Detect which cell encompasses the target text, then output its (x, y) center coordinate. 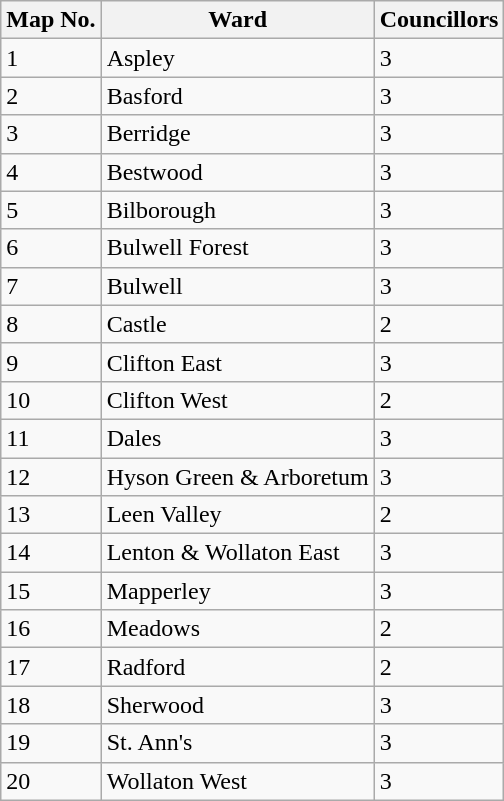
14 (51, 553)
6 (51, 248)
19 (51, 743)
Aspley (238, 58)
7 (51, 286)
18 (51, 705)
15 (51, 591)
Mapperley (238, 591)
Dales (238, 438)
Bulwell (238, 286)
4 (51, 172)
Bilborough (238, 210)
Clifton East (238, 362)
Sherwood (238, 705)
Castle (238, 324)
Bestwood (238, 172)
St. Ann's (238, 743)
20 (51, 781)
Leen Valley (238, 515)
Radford (238, 667)
Wollaton West (238, 781)
8 (51, 324)
Ward (238, 20)
Clifton West (238, 400)
17 (51, 667)
1 (51, 58)
Map No. (51, 20)
Hyson Green & Arboretum (238, 477)
10 (51, 400)
9 (51, 362)
Berridge (238, 134)
11 (51, 438)
Bulwell Forest (238, 248)
Councillors (439, 20)
12 (51, 477)
Basford (238, 96)
5 (51, 210)
Meadows (238, 629)
Lenton & Wollaton East (238, 553)
13 (51, 515)
16 (51, 629)
